Provide the (X, Y) coordinate of the cell's center where the given text is located.  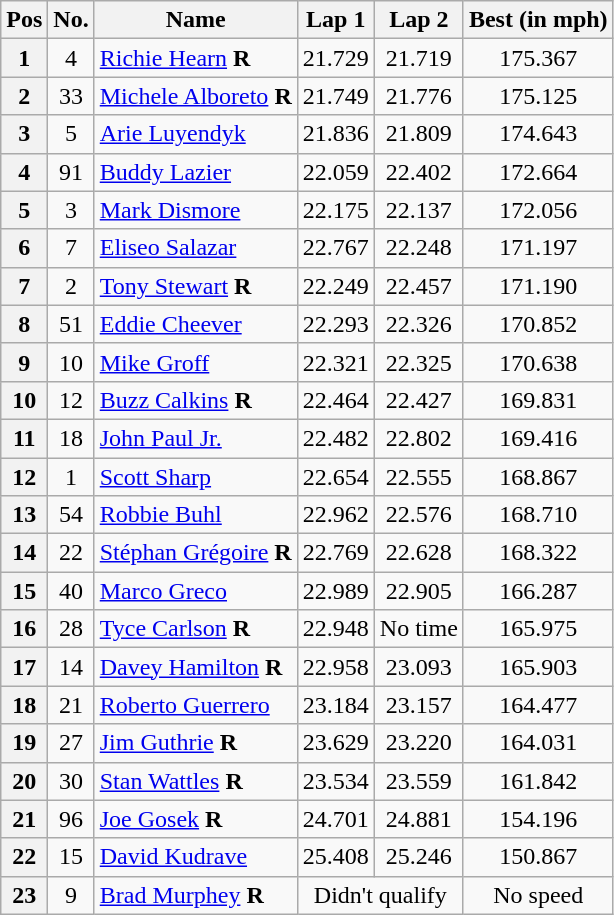
51 (71, 324)
22.402 (418, 172)
22.249 (336, 286)
22.628 (418, 553)
168.322 (538, 553)
Buzz Calkins R (196, 400)
171.190 (538, 286)
No. (71, 20)
24.701 (336, 819)
22.427 (418, 400)
Robbie Buhl (196, 515)
Pos (24, 20)
Jim Guthrie R (196, 743)
28 (71, 629)
22.989 (336, 591)
Eliseo Salazar (196, 248)
33 (71, 96)
164.031 (538, 743)
23 (24, 895)
22.654 (336, 477)
27 (71, 743)
22.059 (336, 172)
25.246 (418, 857)
91 (71, 172)
Arie Luyendyk (196, 134)
168.867 (538, 477)
Name (196, 20)
Brad Murphey R (196, 895)
22.175 (336, 210)
165.975 (538, 629)
21.749 (336, 96)
175.367 (538, 58)
22.905 (418, 591)
23.157 (418, 705)
23.559 (418, 781)
30 (71, 781)
20 (24, 781)
Mark Dismore (196, 210)
Joe Gosek R (196, 819)
8 (24, 324)
166.287 (538, 591)
172.056 (538, 210)
22.769 (336, 553)
John Paul Jr. (196, 438)
22.326 (418, 324)
25.408 (336, 857)
170.638 (538, 362)
23.184 (336, 705)
21.776 (418, 96)
19 (24, 743)
11 (24, 438)
175.125 (538, 96)
Roberto Guerrero (196, 705)
24.881 (418, 819)
150.867 (538, 857)
161.842 (538, 781)
Buddy Lazier (196, 172)
164.477 (538, 705)
169.416 (538, 438)
174.643 (538, 134)
Best (in mph) (538, 20)
22.321 (336, 362)
21.729 (336, 58)
Stan Wattles R (196, 781)
22.958 (336, 667)
Lap 2 (418, 20)
22.457 (418, 286)
Richie Hearn R (196, 58)
170.852 (538, 324)
22.137 (418, 210)
54 (71, 515)
Davey Hamilton R (196, 667)
17 (24, 667)
172.664 (538, 172)
21.719 (418, 58)
Stéphan Grégoire R (196, 553)
6 (24, 248)
22.555 (418, 477)
Scott Sharp (196, 477)
169.831 (538, 400)
40 (71, 591)
22.464 (336, 400)
Michele Alboreto R (196, 96)
22.482 (336, 438)
Tony Stewart R (196, 286)
22.767 (336, 248)
22.248 (418, 248)
22.962 (336, 515)
22.802 (418, 438)
Marco Greco (196, 591)
22.293 (336, 324)
165.903 (538, 667)
16 (24, 629)
Lap 1 (336, 20)
22.325 (418, 362)
23.629 (336, 743)
David Kudrave (196, 857)
No time (418, 629)
23.093 (418, 667)
23.220 (418, 743)
96 (71, 819)
22.948 (336, 629)
No speed (538, 895)
168.710 (538, 515)
23.534 (336, 781)
Mike Groff (196, 362)
21.809 (418, 134)
154.196 (538, 819)
21.836 (336, 134)
Tyce Carlson R (196, 629)
13 (24, 515)
Didn't qualify (380, 895)
22.576 (418, 515)
171.197 (538, 248)
Eddie Cheever (196, 324)
